Determine the [x, y] coordinate at the center of the cell enclosing the given text.  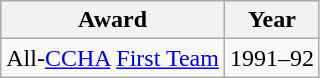
1991–92 [272, 58]
Year [272, 20]
All-CCHA First Team [113, 58]
Award [113, 20]
